Return [X, Y] of the center of cell containing provided text 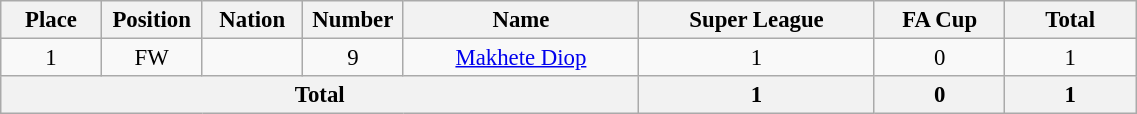
Position [152, 20]
Name [521, 20]
Number [354, 20]
Place [52, 20]
9 [354, 58]
Super League [757, 20]
Nation [252, 20]
Makhete Diop [521, 58]
FW [152, 58]
FA Cup [940, 20]
